Return [X, Y] of the center of cell containing provided text 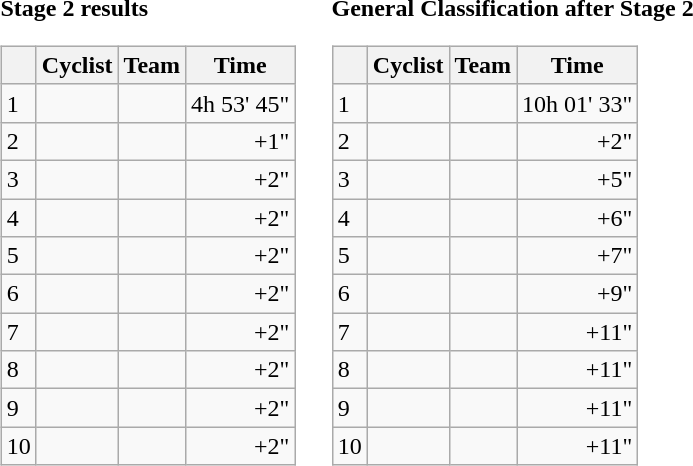
4h 53' 45" [240, 103]
+1" [240, 141]
+6" [578, 217]
+9" [578, 294]
10h 01' 33" [578, 103]
+5" [578, 179]
+7" [578, 256]
